Scan for the cell matching the given text and deliver its (x, y) coordinate at center. 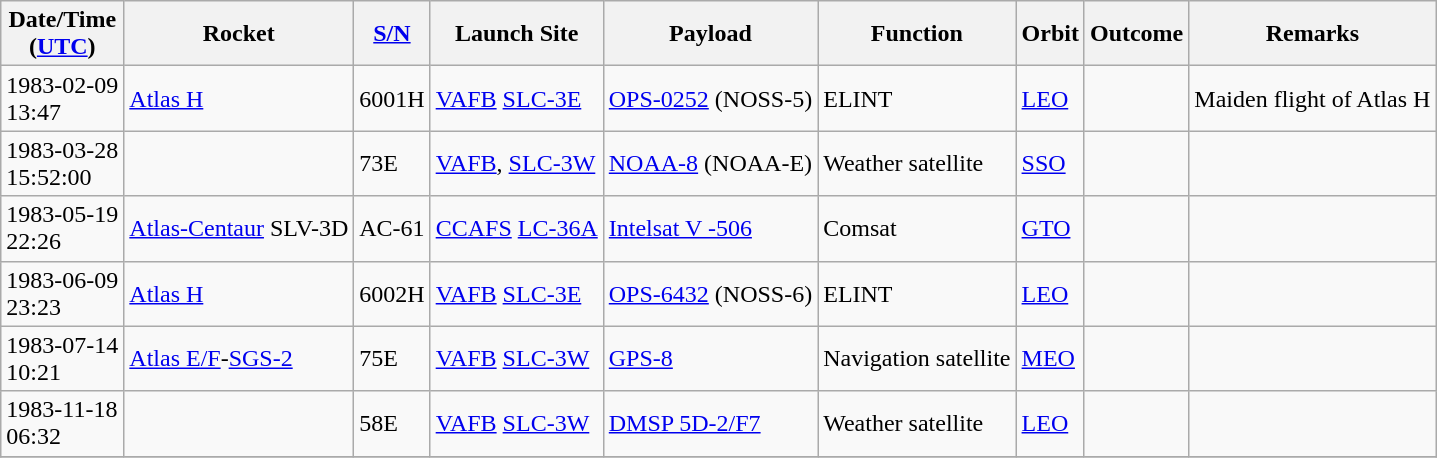
58E (392, 424)
GPS-8 (710, 358)
Outcome (1136, 34)
Launch Site (516, 34)
CCAFS LC-36A (516, 228)
Intelsat V -506 (710, 228)
Maiden flight of Atlas H (1312, 98)
Function (917, 34)
VAFB, SLC-3W (516, 164)
6002H (392, 294)
Rocket (239, 34)
1983-05-1922:26 (62, 228)
MEO (1050, 358)
1983-02-0913:47 (62, 98)
1983-06-0923:23 (62, 294)
S/N (392, 34)
AC-61 (392, 228)
SSO (1050, 164)
NOAA-8 (NOAA-E) (710, 164)
Orbit (1050, 34)
Date/Time(UTC) (62, 34)
Atlas E/F-SGS-2 (239, 358)
1983-07-1410:21 (62, 358)
DMSP 5D-2/F7 (710, 424)
OPS-6432 (NOSS-6) (710, 294)
Navigation satellite (917, 358)
Atlas-Centaur SLV-3D (239, 228)
1983-11-1806:32 (62, 424)
OPS-0252 (NOSS-5) (710, 98)
Remarks (1312, 34)
1983-03-2815:52:00 (62, 164)
6001H (392, 98)
GTO (1050, 228)
Comsat (917, 228)
73E (392, 164)
Payload (710, 34)
75E (392, 358)
